Locate the cell with the specified text and output its [X, Y] center coordinate. 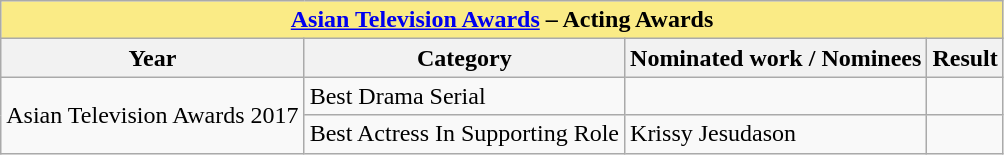
Result [965, 58]
Category [464, 58]
Krissy Jesudason [776, 134]
Best Drama Serial [464, 96]
Year [152, 58]
Nominated work / Nominees [776, 58]
Best Actress In Supporting Role [464, 134]
Asian Television Awards 2017 [152, 115]
Asian Television Awards – Acting Awards [502, 20]
